Determine the (x, y) coordinate at the center of the cell enclosing the given text.  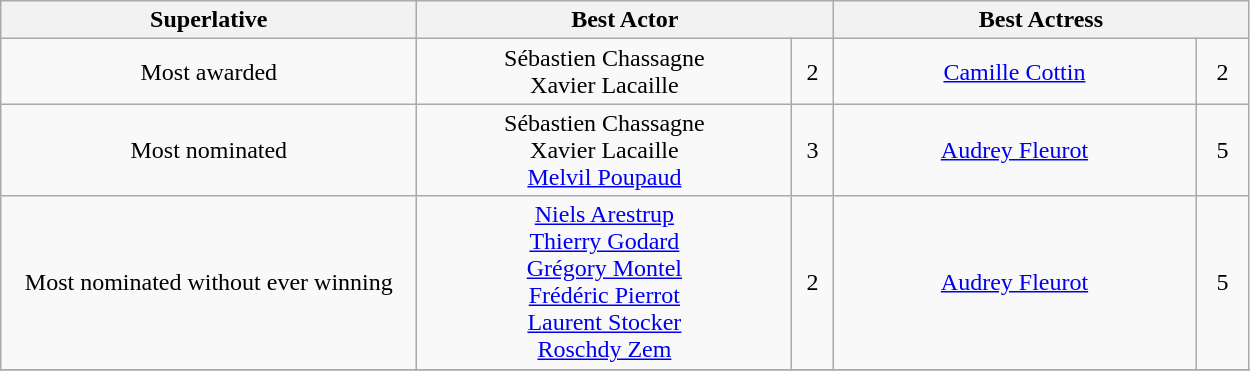
Most nominated without ever winning (209, 282)
Most nominated (209, 150)
Most awarded (209, 72)
Sébastien ChassagneXavier Lacaille (604, 72)
3 (812, 150)
Superlative (209, 20)
Niels ArestrupThierry GodardGrégory MontelFrédéric PierrotLaurent StockerRoschdy Zem (604, 282)
Best Actor (625, 20)
Camille Cottin (1014, 72)
Best Actress (1041, 20)
Sébastien ChassagneXavier LacailleMelvil Poupaud (604, 150)
